Determine the [x, y] coordinate at the center of the cell enclosing the given text.  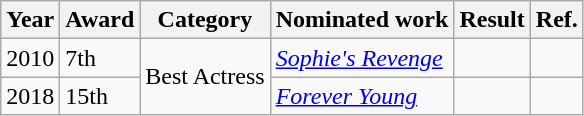
Ref. [556, 20]
Year [30, 20]
2010 [30, 58]
15th [100, 96]
Result [492, 20]
2018 [30, 96]
Forever Young [362, 96]
Best Actress [205, 77]
Nominated work [362, 20]
Award [100, 20]
Sophie's Revenge [362, 58]
7th [100, 58]
Category [205, 20]
